Scan for the cell matching the given text and deliver its (x, y) coordinate at center. 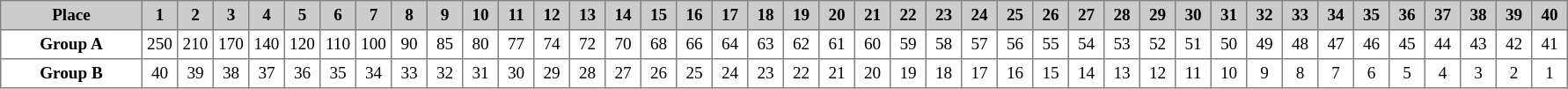
57 (979, 44)
58 (943, 44)
210 (195, 44)
85 (444, 44)
63 (766, 44)
72 (587, 44)
50 (1228, 44)
49 (1264, 44)
52 (1157, 44)
46 (1371, 44)
66 (694, 44)
56 (1015, 44)
47 (1336, 44)
59 (908, 44)
90 (409, 44)
100 (373, 44)
48 (1300, 44)
170 (231, 44)
54 (1086, 44)
42 (1513, 44)
70 (623, 44)
140 (267, 44)
41 (1550, 44)
250 (159, 44)
45 (1407, 44)
60 (872, 44)
44 (1442, 44)
61 (837, 44)
62 (801, 44)
53 (1122, 44)
64 (729, 44)
Group A (71, 44)
Place (71, 16)
80 (480, 44)
Group B (71, 74)
51 (1193, 44)
43 (1478, 44)
110 (338, 44)
74 (552, 44)
68 (658, 44)
120 (302, 44)
77 (516, 44)
55 (1051, 44)
